Search for the cell housing the specified text and yield its (X, Y) center coordinate. 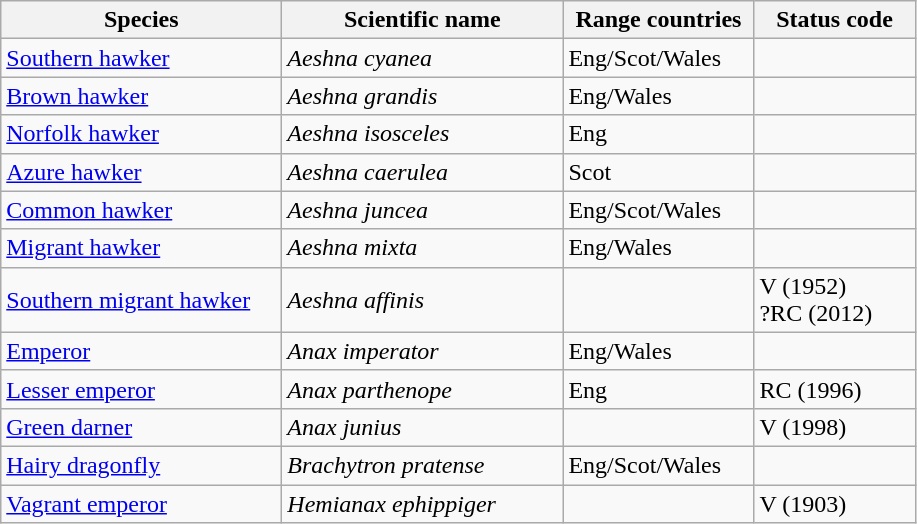
Range countries (658, 20)
V (1998) (834, 427)
Hairy dragonfly (142, 465)
Anax parthenope (422, 389)
Southern hawker (142, 58)
Aeshna cyanea (422, 58)
Brachytron pratense (422, 465)
Anax imperator (422, 351)
Lesser emperor (142, 389)
Azure hawker (142, 172)
Aeshna juncea (422, 210)
Aeshna grandis (422, 96)
Brown hawker (142, 96)
Common hawker (142, 210)
Status code (834, 20)
Aeshna mixta (422, 248)
Emperor (142, 351)
Vagrant emperor (142, 503)
Southern migrant hawker (142, 300)
RC (1996) (834, 389)
Anax junius (422, 427)
Species (142, 20)
Scot (658, 172)
Scientific name (422, 20)
Hemianax ephippiger (422, 503)
V (1903) (834, 503)
Aeshna caerulea (422, 172)
V (1952)?RC (2012) (834, 300)
Migrant hawker (142, 248)
Aeshna isosceles (422, 134)
Green darner (142, 427)
Norfolk hawker (142, 134)
Aeshna affinis (422, 300)
